Extract the [X, Y] coordinate from the center of the cell holding the provided text.  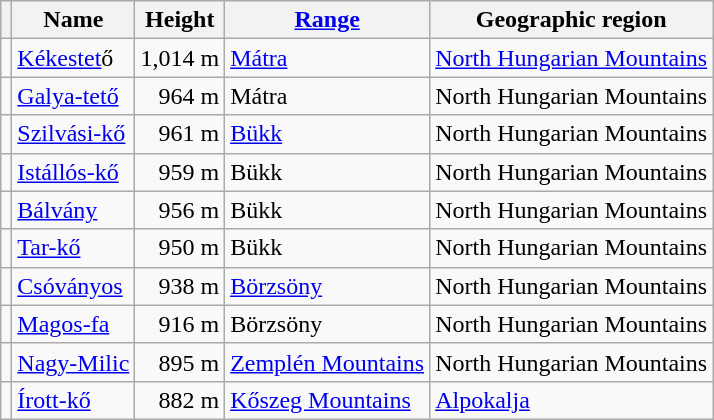
Tar-kő [74, 248]
Zemplén Mountains [328, 362]
Kékestető [74, 58]
Szilvási-kő [74, 134]
964 m [180, 96]
Istállós-kő [74, 172]
1,014 m [180, 58]
Galya-tető [74, 96]
Kőszeg Mountains [328, 400]
950 m [180, 248]
Geographic region [572, 20]
Name [74, 20]
Height [180, 20]
895 m [180, 362]
Range [328, 20]
Csóványos [74, 286]
Írott-kő [74, 400]
Nagy-Milic [74, 362]
916 m [180, 324]
938 m [180, 286]
956 m [180, 210]
Magos-fa [74, 324]
Bálvány [74, 210]
959 m [180, 172]
Alpokalja [572, 400]
961 m [180, 134]
882 m [180, 400]
